Determine the (X, Y) coordinate at the center of the cell enclosing the given text.  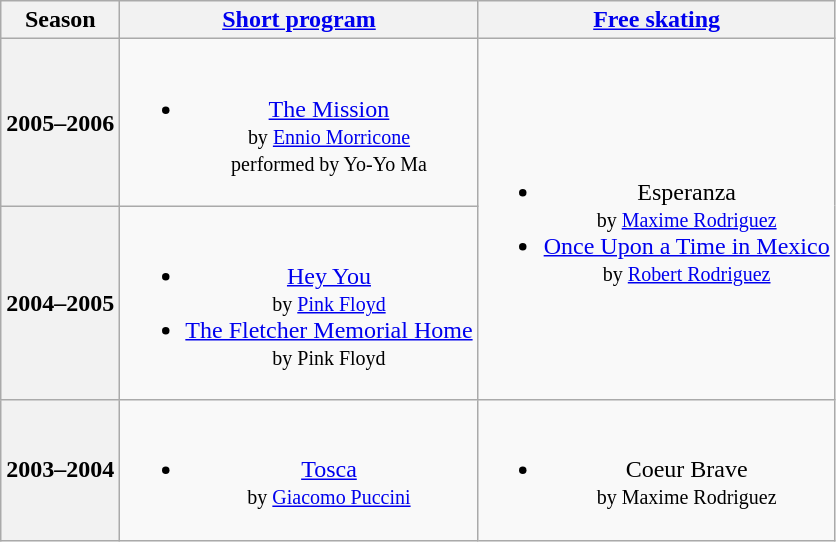
Coeur Brave by Maxime Rodriguez (656, 470)
The Mission by Ennio Morricone performed by Yo-Yo Ma (299, 122)
2004–2005 (60, 303)
Short program (299, 20)
Hey You by Pink Floyd The Fletcher Memorial Home by Pink Floyd (299, 303)
Esperanza by Maxime Rodriguez Once Upon a Time in Mexico by Robert Rodriguez (656, 220)
2003–2004 (60, 470)
Tosca by Giacomo Puccini (299, 470)
Free skating (656, 20)
Season (60, 20)
2005–2006 (60, 122)
